Detect which cell encompasses the target text, then output its (x, y) center coordinate. 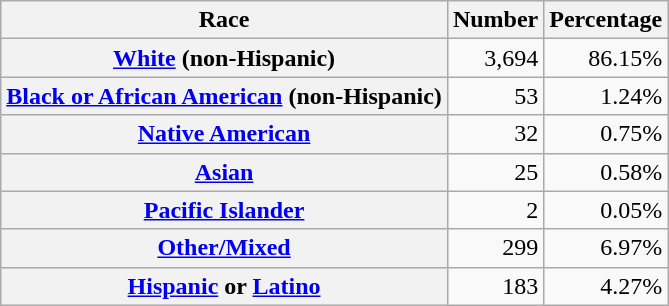
25 (495, 172)
0.58% (606, 172)
183 (495, 286)
Race (224, 20)
86.15% (606, 58)
32 (495, 134)
Percentage (606, 20)
Number (495, 20)
Native American (224, 134)
Asian (224, 172)
Black or African American (non-Hispanic) (224, 96)
299 (495, 248)
6.97% (606, 248)
Pacific Islander (224, 210)
2 (495, 210)
0.75% (606, 134)
53 (495, 96)
0.05% (606, 210)
White (non-Hispanic) (224, 58)
1.24% (606, 96)
4.27% (606, 286)
3,694 (495, 58)
Hispanic or Latino (224, 286)
Other/Mixed (224, 248)
